Pinpoint the cell where the given text exists, returning its [x, y] midpoint coordinate. 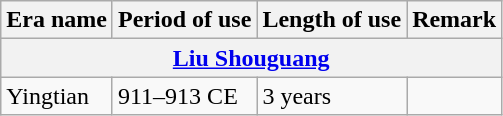
911–913 CE [184, 96]
Period of use [184, 20]
Remark [454, 20]
Era name [57, 20]
Length of use [332, 20]
3 years [332, 96]
Yingtian [57, 96]
Liu Shouguang [252, 58]
